Pinpoint the cell where the given text exists, returning its (X, Y) midpoint coordinate. 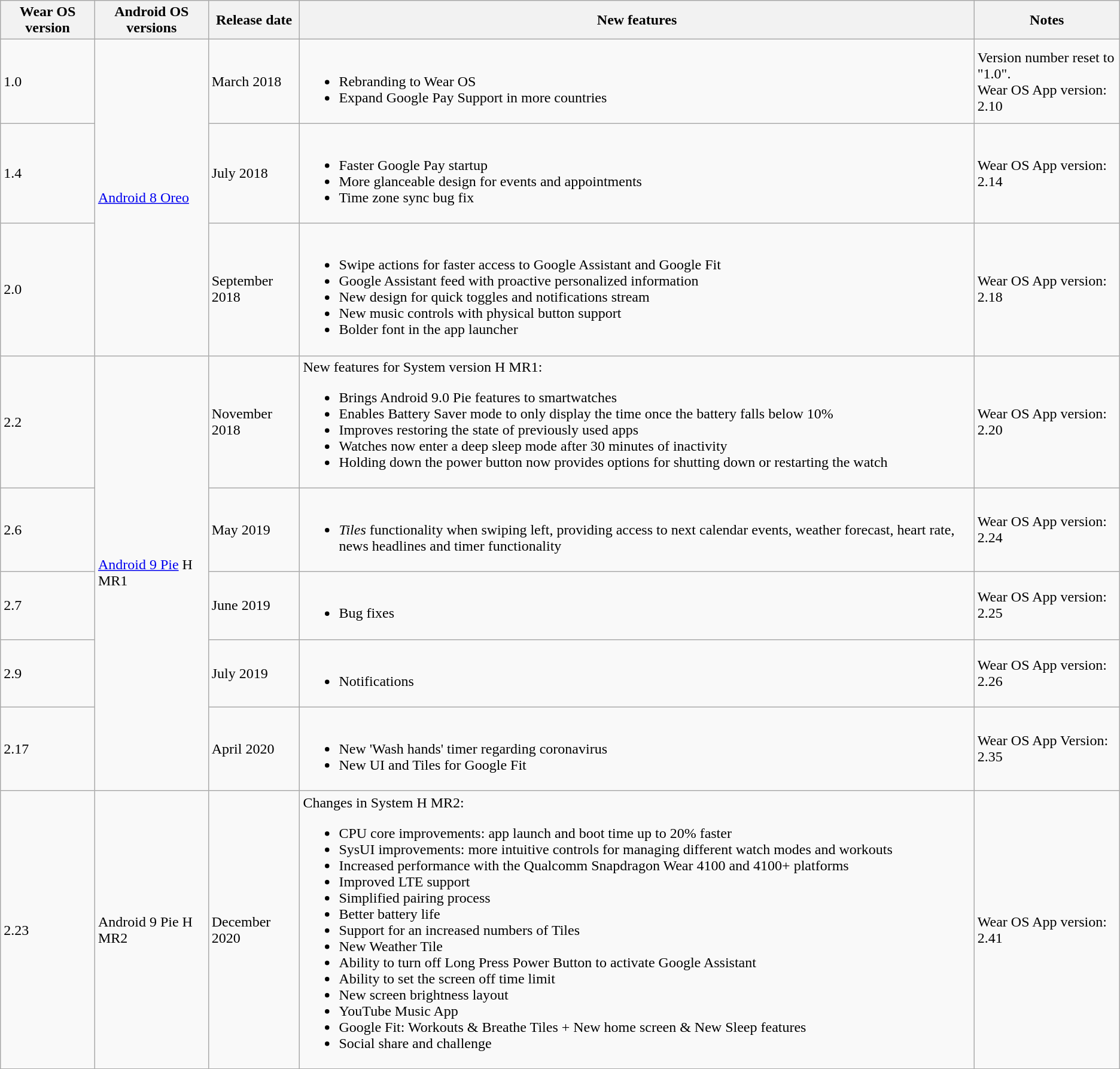
Wear OS App Version: 2.35 (1047, 749)
Android 9 Pie H MR1 (151, 573)
December 2020 (254, 930)
2.6 (48, 530)
2.23 (48, 930)
Android 9 Pie H MR2 (151, 930)
New features (637, 20)
Tiles functionality when swiping left, providing access to next calendar events, weather forecast, heart rate, news headlines and timer functionality (637, 530)
Version number reset to "1.0".Wear OS App version: 2.10 (1047, 81)
Android OS versions (151, 20)
2.17 (48, 749)
2.7 (48, 606)
Wear OS App version: 2.25 (1047, 606)
2.9 (48, 673)
1.4 (48, 174)
Wear OS App version: 2.20 (1047, 421)
June 2019 (254, 606)
Release date (254, 20)
November 2018 (254, 421)
Wear OS App version: 2.26 (1047, 673)
2.2 (48, 421)
Wear OS App version: 2.14 (1047, 174)
New 'Wash hands' timer regarding coronavirusNew UI and Tiles for Google Fit (637, 749)
May 2019 (254, 530)
July 2018 (254, 174)
Bug fixes (637, 606)
Wear OS App version: 2.41 (1047, 930)
Notes (1047, 20)
Notifications (637, 673)
Android 8 Oreo (151, 198)
Rebranding to Wear OSExpand Google Pay Support in more countries (637, 81)
Faster Google Pay startupMore glanceable design for events and appointmentsTime zone sync bug fix (637, 174)
March 2018 (254, 81)
July 2019 (254, 673)
Wear OS App version: 2.18 (1047, 290)
September 2018 (254, 290)
2.0 (48, 290)
Wear OS version (48, 20)
April 2020 (254, 749)
Wear OS App version: 2.24 (1047, 530)
1.0 (48, 81)
